Find where the given text appears and provide that cell's center as (x, y) coordinate. 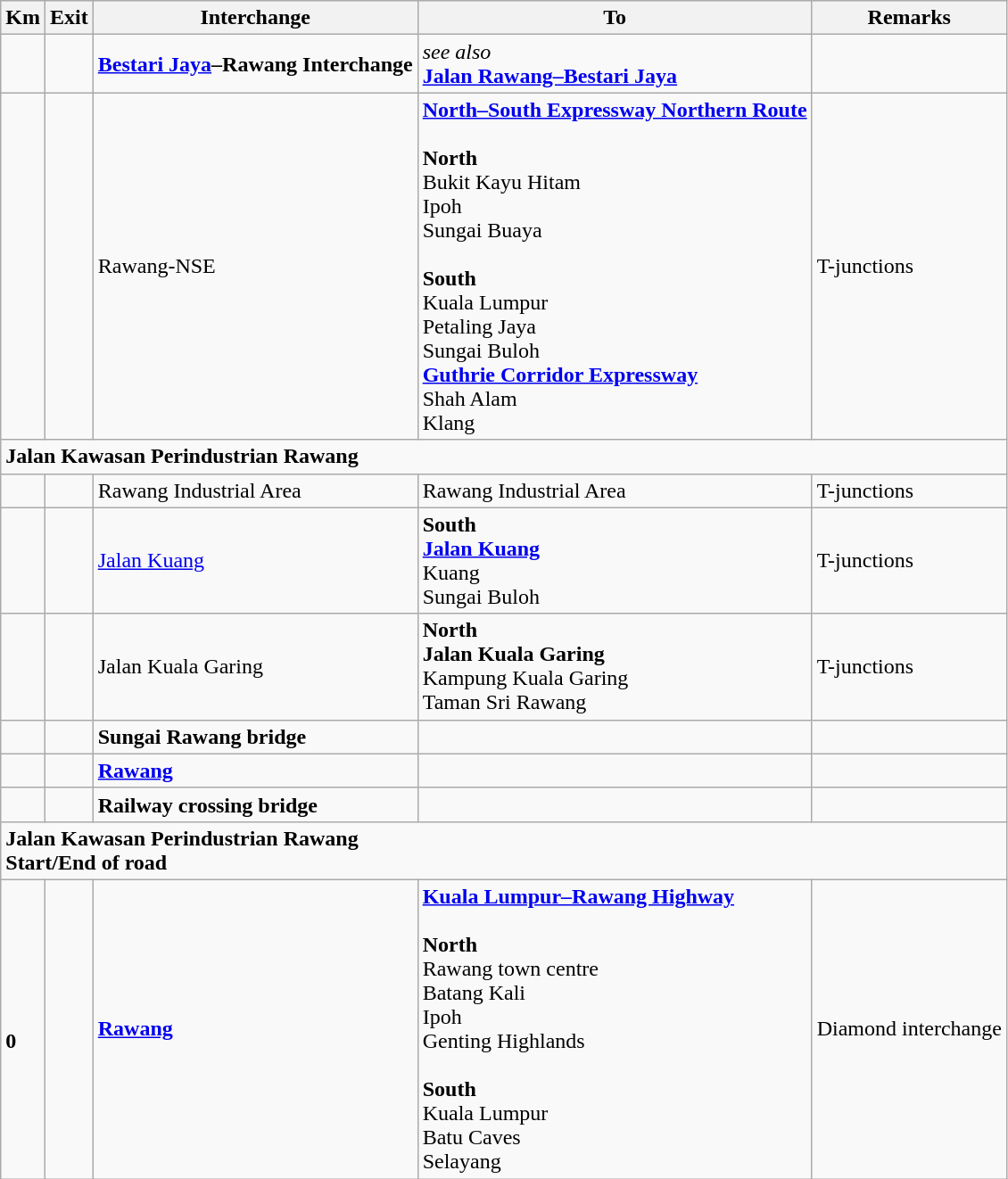
To (615, 18)
Railway crossing bridge (255, 804)
Remarks (909, 18)
Jalan Kuang (255, 560)
Kuala Lumpur–Rawang HighwayNorth Rawang town centre Batang Kali Ipoh Genting HighlandsSouth Kuala Lumpur Batu Caves Selayang (615, 1029)
Jalan Kawasan Perindustrian RawangStart/End of road (504, 851)
Jalan Kawasan Perindustrian Rawang (504, 457)
South Jalan KuangKuangSungai Buloh (615, 560)
Interchange (255, 18)
Jalan Kuala Garing (255, 667)
Exit (69, 18)
Bestari Jaya–Rawang Interchange (255, 64)
NorthJalan Kuala GaringKampung Kuala GaringTaman Sri Rawang (615, 667)
see also Jalan Rawang–Bestari Jaya (615, 64)
Diamond interchange (909, 1029)
Km (23, 18)
0 (23, 1029)
Sungai Rawang bridge (255, 737)
Rawang-NSE (255, 266)
